Detect which cell encompasses the target text, then output its [x, y] center coordinate. 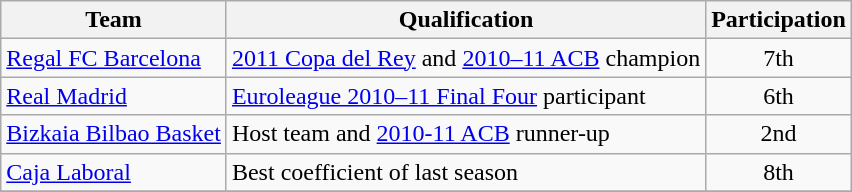
Real Madrid [114, 96]
2011 Copa del Rey and 2010–11 ACB champion [466, 58]
Caja Laboral [114, 172]
7th [779, 58]
8th [779, 172]
Best coefficient of last season [466, 172]
Qualification [466, 20]
2nd [779, 134]
Bizkaia Bilbao Basket [114, 134]
Euroleague 2010–11 Final Four participant [466, 96]
Participation [779, 20]
Host team and 2010-11 ACB runner-up [466, 134]
6th [779, 96]
Regal FC Barcelona [114, 58]
Team [114, 20]
